From the cell containing the given text, extract its center point as [x, y] coordinate. 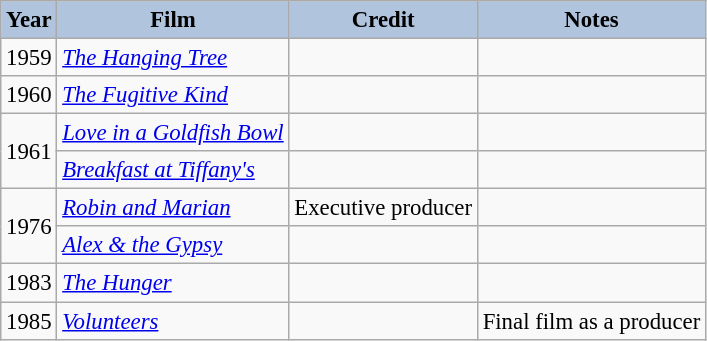
Year [29, 20]
Alex & the Gypsy [173, 245]
1960 [29, 95]
Film [173, 20]
1983 [29, 283]
Love in a Goldfish Bowl [173, 133]
Credit [383, 20]
The Fugitive Kind [173, 95]
1985 [29, 321]
Volunteers [173, 321]
1961 [29, 152]
1976 [29, 226]
Robin and Marian [173, 208]
Executive producer [383, 208]
Breakfast at Tiffany's [173, 170]
Notes [591, 20]
The Hanging Tree [173, 58]
Final film as a producer [591, 321]
1959 [29, 58]
The Hunger [173, 283]
